For the text-containing cell, return its midpoint in (X, Y) coordinate format. 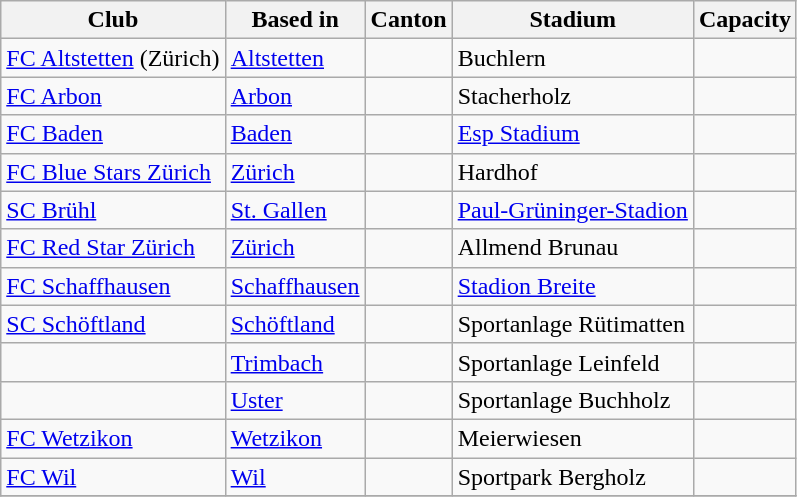
Allmend Brunau (572, 248)
Sportanlage Leinfeld (572, 362)
SC Schöftland (113, 324)
Sportpark Bergholz (572, 477)
Canton (408, 20)
FC Arbon (113, 96)
Club (113, 20)
FC Blue Stars Zürich (113, 172)
Stadion Breite (572, 286)
Arbon (295, 96)
Capacity (744, 20)
Meierwiesen (572, 438)
Esp Stadium (572, 134)
Sportanlage Rütimatten (572, 324)
Uster (295, 400)
Altstetten (295, 58)
Schaffhausen (295, 286)
Paul-Grüninger-Stadion (572, 210)
FC Altstetten (Zürich) (113, 58)
FC Wetzikon (113, 438)
Sportanlage Buchholz (572, 400)
Buchlern (572, 58)
Schöftland (295, 324)
SC Brühl (113, 210)
Wil (295, 477)
FC Schaffhausen (113, 286)
Stacherholz (572, 96)
FC Wil (113, 477)
Baden (295, 134)
Trimbach (295, 362)
Based in (295, 20)
Hardhof (572, 172)
St. Gallen (295, 210)
FC Red Star Zürich (113, 248)
FC Baden (113, 134)
Wetzikon (295, 438)
Stadium (572, 20)
